Determine the [x, y] coordinate at the center of the cell enclosing the given text.  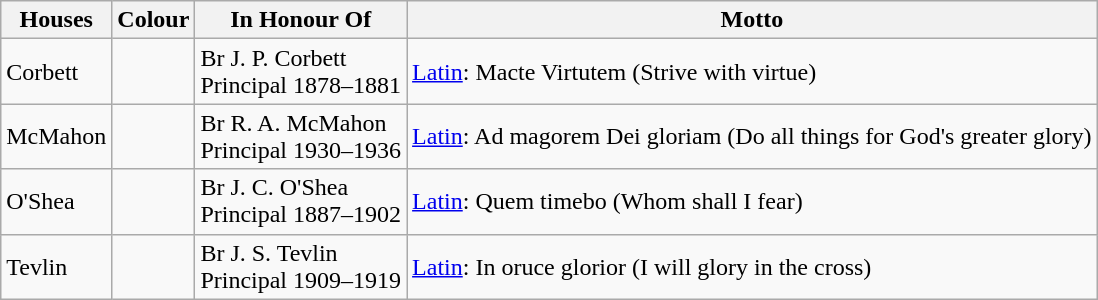
Corbett [56, 72]
Latin: In oruce glorior (I will glory in the cross) [752, 266]
Br J. C. O'SheaPrincipal 1887–1902 [301, 202]
McMahon [56, 136]
O'Shea [56, 202]
Br J. S. TevlinPrincipal 1909–1919 [301, 266]
Br J. P. CorbettPrincipal 1878–1881 [301, 72]
Br R. A. McMahonPrincipal 1930–1936 [301, 136]
Latin: Quem timebo (Whom shall I fear) [752, 202]
In Honour Of [301, 20]
Colour [154, 20]
Motto [752, 20]
Tevlin [56, 266]
Latin: Macte Virtutem (Strive with virtue) [752, 72]
Houses [56, 20]
Latin: Ad magorem Dei gloriam (Do all things for God's greater glory) [752, 136]
